Provide the (X, Y) coordinate of the cell's center where the given text is located.  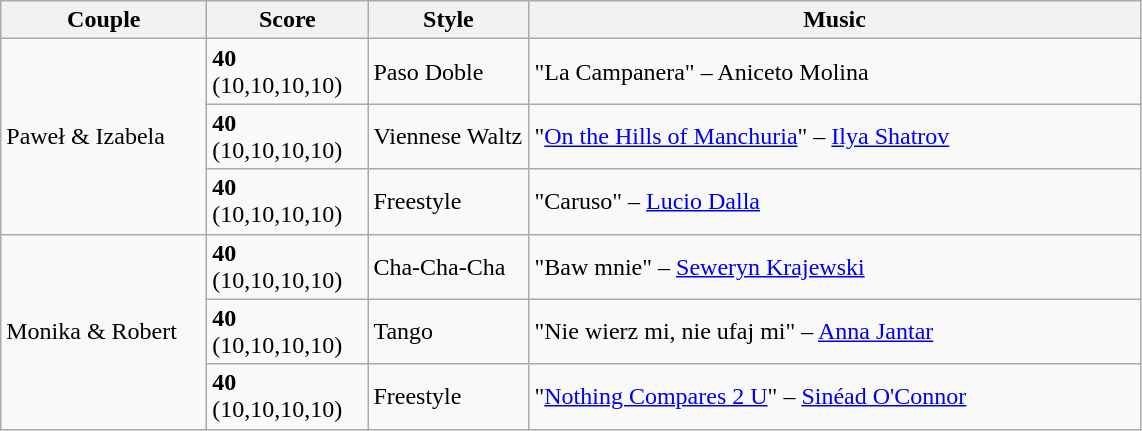
Viennese Waltz (448, 136)
Cha-Cha-Cha (448, 266)
"Caruso" – Lucio Dalla (834, 202)
Score (288, 20)
"Nie wierz mi, nie ufaj mi" – Anna Jantar (834, 332)
Couple (104, 20)
Style (448, 20)
"Nothing Compares 2 U" – Sinéad O'Connor (834, 396)
Paweł & Izabela (104, 136)
"On the Hills of Manchuria" – Ilya Shatrov (834, 136)
"La Campanera" – Aniceto Molina (834, 72)
Tango (448, 332)
Paso Doble (448, 72)
Monika & Robert (104, 332)
"Baw mnie" – Seweryn Krajewski (834, 266)
Music (834, 20)
